From the cell containing the given text, extract its center point as [x, y] coordinate. 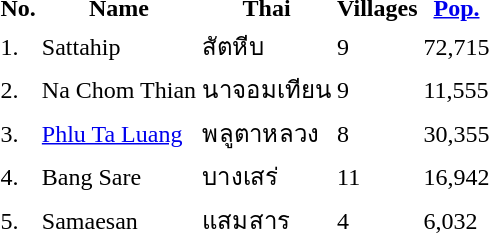
Sattahip [118, 46]
พลูตาหลวง [267, 133]
8 [378, 133]
บางเสร่ [267, 176]
Na Chom Thian [118, 90]
นาจอมเทียน [267, 90]
11 [378, 176]
Phlu Ta Luang [118, 133]
สัตหีบ [267, 46]
Bang Sare [118, 176]
